Return the [X, Y] coordinate for the center point of the cell that contains the specified text.  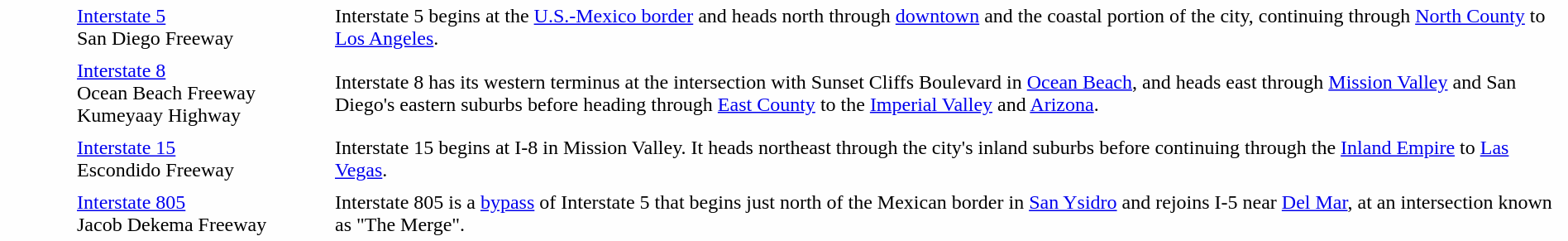
Interstate 805Jacob Dekema Freeway [201, 214]
Interstate 8Ocean Beach FreewayKumeyaay Highway [201, 93]
Interstate 15Escondido Freeway [201, 159]
Interstate 5San Diego Freeway [201, 27]
